Scan for the cell matching the given text and deliver its [x, y] coordinate at center. 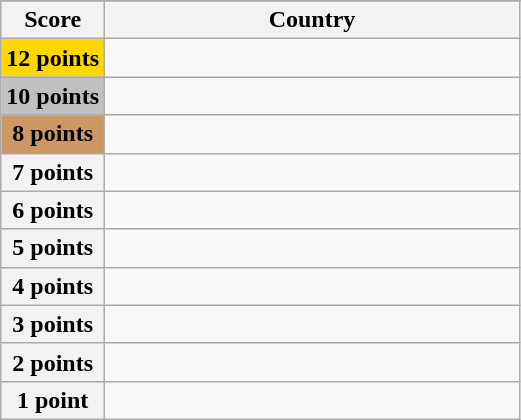
12 points [53, 58]
6 points [53, 210]
4 points [53, 286]
Score [53, 20]
7 points [53, 172]
1 point [53, 400]
Country [312, 20]
2 points [53, 362]
3 points [53, 324]
5 points [53, 248]
8 points [53, 134]
10 points [53, 96]
